For the text-containing cell, return its midpoint in [X, Y] coordinate format. 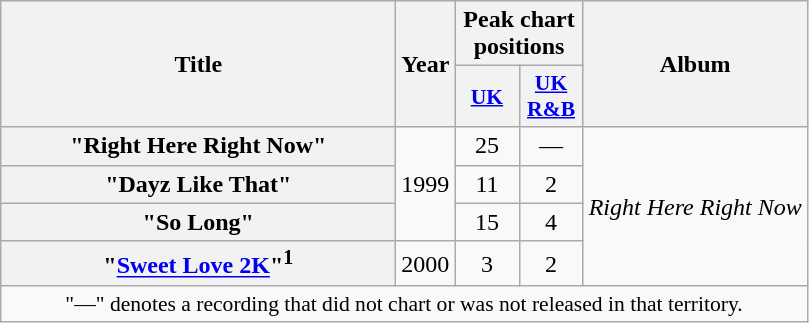
"—" denotes a recording that did not chart or was not released in that territory. [404, 304]
Album [695, 64]
"Dayz Like That" [198, 184]
UK [487, 96]
— [551, 146]
3 [487, 264]
Year [426, 64]
Right Here Right Now [695, 206]
Peak chart positions [519, 34]
15 [487, 222]
4 [551, 222]
"So Long" [198, 222]
UK R&B [551, 96]
2000 [426, 264]
Title [198, 64]
11 [487, 184]
"Right Here Right Now" [198, 146]
1999 [426, 184]
"Sweet Love 2K"1 [198, 264]
25 [487, 146]
